Identify which cell holds the provided text, then report its [X, Y] central coordinate. 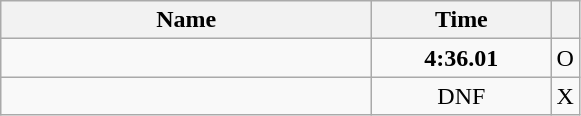
DNF [462, 96]
O [565, 58]
Name [186, 20]
X [565, 96]
4:36.01 [462, 58]
Time [462, 20]
